For the text-containing cell, return its midpoint in (x, y) coordinate format. 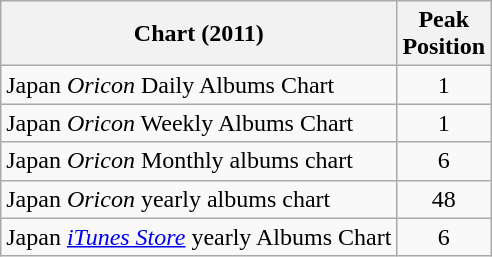
PeakPosition (444, 34)
Japan Oricon Daily Albums Chart (199, 85)
Japan Oricon yearly albums chart (199, 199)
Chart (2011) (199, 34)
Japan Oricon Weekly Albums Chart (199, 123)
48 (444, 199)
Japan Oricon Monthly albums chart (199, 161)
Japan iTunes Store yearly Albums Chart (199, 237)
